Capture the cell that displays the provided text and extract its (X, Y) central coordinate. 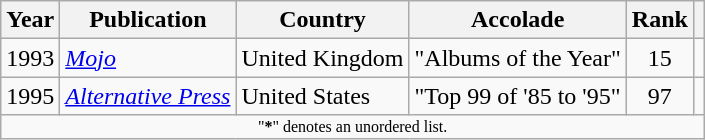
Year (30, 20)
15 (660, 58)
Publication (148, 20)
Rank (660, 20)
United States (322, 96)
Mojo (148, 58)
"Top 99 of '85 to '95" (518, 96)
1993 (30, 58)
1995 (30, 96)
Alternative Press (148, 96)
Country (322, 20)
97 (660, 96)
"*" denotes an unordered list. (353, 127)
"Albums of the Year" (518, 58)
Accolade (518, 20)
United Kingdom (322, 58)
